Pinpoint the cell where the given text exists, returning its [X, Y] midpoint coordinate. 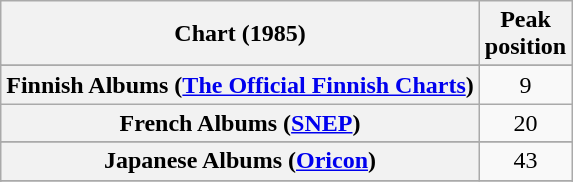
Japanese Albums (Oricon) [240, 161]
9 [525, 85]
Finnish Albums (The Official Finnish Charts) [240, 85]
Peakposition [525, 34]
French Albums (SNEP) [240, 123]
43 [525, 161]
Chart (1985) [240, 34]
20 [525, 123]
